Return the [x, y] coordinate for the center point of the cell that contains the specified text.  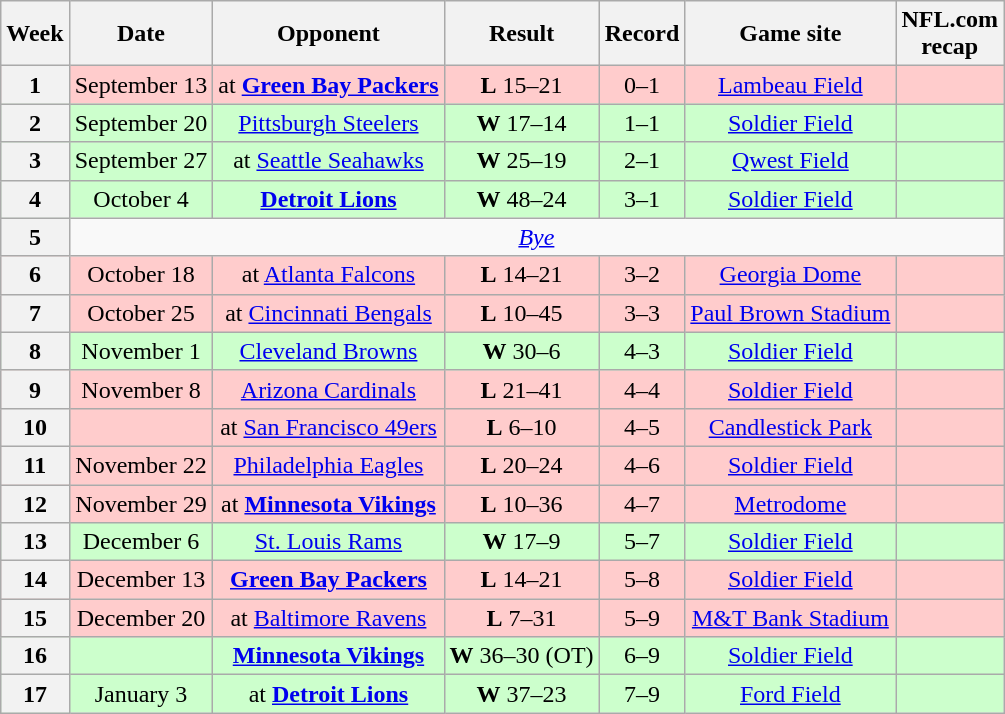
December 6 [141, 542]
L 6–10 [522, 427]
Paul Brown Stadium [790, 313]
16 [35, 656]
at Minnesota Vikings [328, 503]
Cleveland Browns [328, 351]
December 20 [141, 618]
Date [141, 34]
Lambeau Field [790, 85]
November 8 [141, 389]
L 20–24 [522, 465]
4–3 [642, 351]
7–9 [642, 694]
W 36–30 (OT) [522, 656]
4–7 [642, 503]
Minnesota Vikings [328, 656]
2–1 [642, 161]
4–6 [642, 465]
NFL.comrecap [950, 34]
1–1 [642, 123]
4–5 [642, 427]
17 [35, 694]
6 [35, 275]
Opponent [328, 34]
M&T Bank Stadium [790, 618]
L 10–36 [522, 503]
7 [35, 313]
3–3 [642, 313]
at Cincinnati Bengals [328, 313]
January 3 [141, 694]
5–9 [642, 618]
St. Louis Rams [328, 542]
Georgia Dome [790, 275]
9 [35, 389]
6–9 [642, 656]
15 [35, 618]
5 [35, 237]
4 [35, 199]
September 13 [141, 85]
W 17–14 [522, 123]
13 [35, 542]
November 29 [141, 503]
October 25 [141, 313]
September 20 [141, 123]
3–1 [642, 199]
November 22 [141, 465]
5–7 [642, 542]
W 48–24 [522, 199]
W 37–23 [522, 694]
at Seattle Seahawks [328, 161]
5–8 [642, 580]
L 15–21 [522, 85]
3–2 [642, 275]
October 18 [141, 275]
8 [35, 351]
at Detroit Lions [328, 694]
Candlestick Park [790, 427]
Arizona Cardinals [328, 389]
Philadelphia Eagles [328, 465]
1 [35, 85]
September 27 [141, 161]
Week [35, 34]
12 [35, 503]
Game site [790, 34]
at San Francisco 49ers [328, 427]
3 [35, 161]
Pittsburgh Steelers [328, 123]
W 30–6 [522, 351]
November 1 [141, 351]
0–1 [642, 85]
10 [35, 427]
at Atlanta Falcons [328, 275]
at Green Bay Packers [328, 85]
Green Bay Packers [328, 580]
4–4 [642, 389]
2 [35, 123]
Ford Field [790, 694]
Record [642, 34]
14 [35, 580]
11 [35, 465]
Result [522, 34]
L 10–45 [522, 313]
Bye [536, 237]
W 25–19 [522, 161]
W 17–9 [522, 542]
at Baltimore Ravens [328, 618]
December 13 [141, 580]
L 7–31 [522, 618]
October 4 [141, 199]
Qwest Field [790, 161]
Detroit Lions [328, 199]
Metrodome [790, 503]
L 21–41 [522, 389]
